Pinpoint the cell where the given text exists, returning its (X, Y) midpoint coordinate. 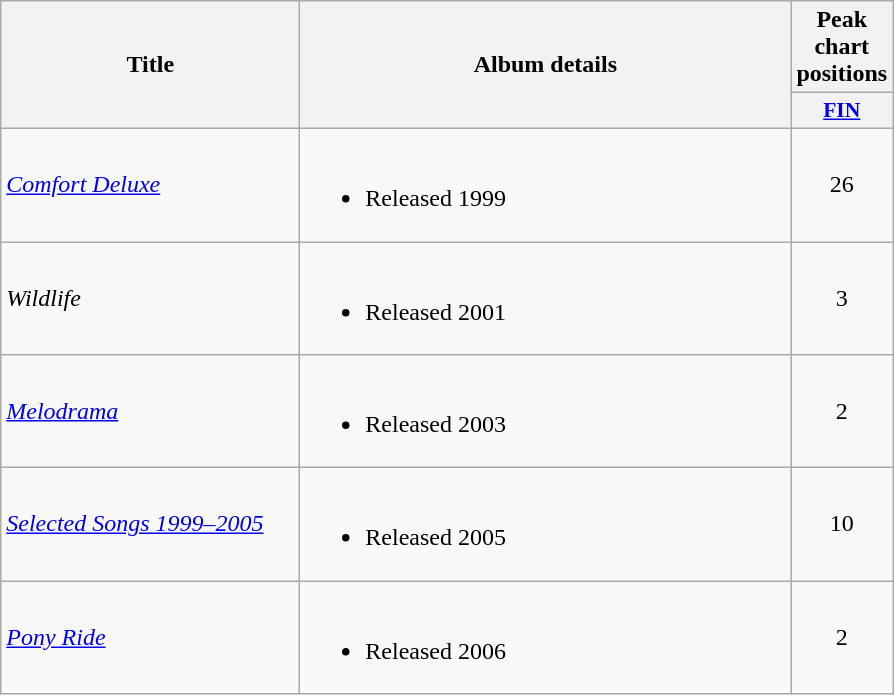
Selected Songs 1999–2005 (150, 524)
Album details (546, 65)
Released 2003 (546, 412)
Released 2001 (546, 298)
FIN (842, 111)
26 (842, 184)
3 (842, 298)
10 (842, 524)
Pony Ride (150, 638)
Released 1999 (546, 184)
Melodrama (150, 412)
Released 2005 (546, 524)
Wildlife (150, 298)
Peak chart positions (842, 47)
Released 2006 (546, 638)
Comfort Deluxe (150, 184)
Title (150, 65)
